Find where the given text appears and provide that cell's center as [x, y] coordinate. 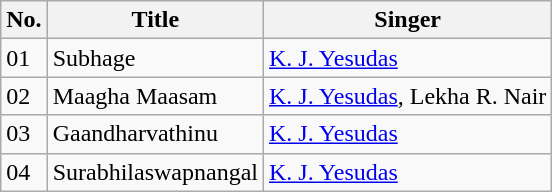
K. J. Yesudas, Lekha R. Nair [408, 96]
Surabhilaswapnangal [155, 172]
Singer [408, 20]
Maagha Maasam [155, 96]
03 [24, 134]
Gaandharvathinu [155, 134]
02 [24, 96]
Subhage [155, 58]
Title [155, 20]
04 [24, 172]
01 [24, 58]
No. [24, 20]
